From the cell containing the given text, extract its center point as (x, y) coordinate. 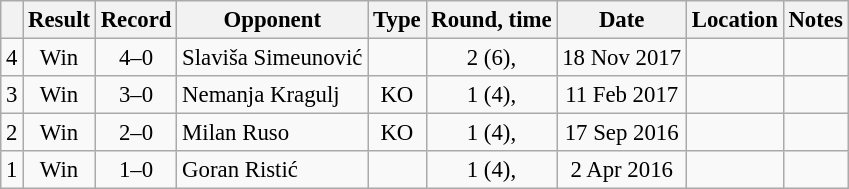
Round, time (492, 20)
Date (622, 20)
18 Nov 2017 (622, 58)
Nemanja Kragulj (272, 95)
Location (734, 20)
2 Apr 2016 (622, 170)
2 (6), (492, 58)
17 Sep 2016 (622, 133)
Goran Ristić (272, 170)
4 (12, 58)
11 Feb 2017 (622, 95)
Slaviša Simeunović (272, 58)
1 (12, 170)
3 (12, 95)
Type (397, 20)
2 (12, 133)
1–0 (136, 170)
Result (60, 20)
Record (136, 20)
Opponent (272, 20)
2–0 (136, 133)
Milan Ruso (272, 133)
4–0 (136, 58)
Notes (816, 20)
3–0 (136, 95)
